Output the (x, y) coordinate of the center of the cell containing the given text.  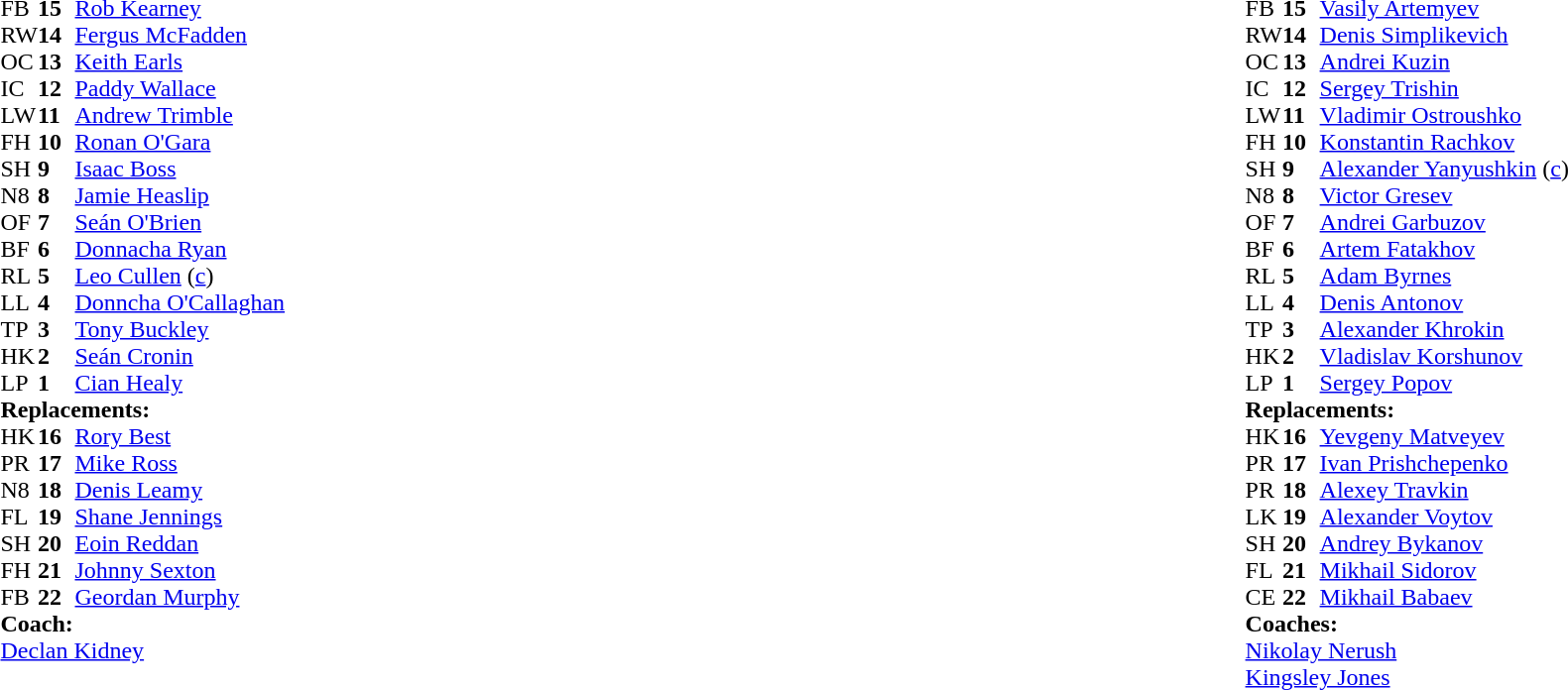
Ronan O'Gara (181, 143)
Johnny Sexton (181, 571)
Cian Healy (181, 383)
Seán O'Brien (181, 222)
Coach: (143, 625)
Declan Kidney (143, 650)
Leo Cullen (c) (181, 276)
Tony Buckley (181, 329)
LK (1265, 517)
Andrew Trimble (181, 115)
Geordan Murphy (181, 597)
Rory Best (181, 436)
Fergus McFadden (181, 36)
Replacements: (143, 410)
FB (19, 597)
Eoin Reddan (181, 543)
Shane Jennings (181, 517)
Keith Earls (181, 61)
Isaac Boss (181, 169)
Mike Ross (181, 464)
Jamie Heaslip (181, 196)
Donnacha Ryan (181, 250)
Denis Leamy (181, 490)
Donncha O'Callaghan (181, 303)
Seán Cronin (181, 357)
CE (1265, 597)
Paddy Wallace (181, 89)
